Return the (X, Y) coordinate for the center point of the cell that contains the specified text.  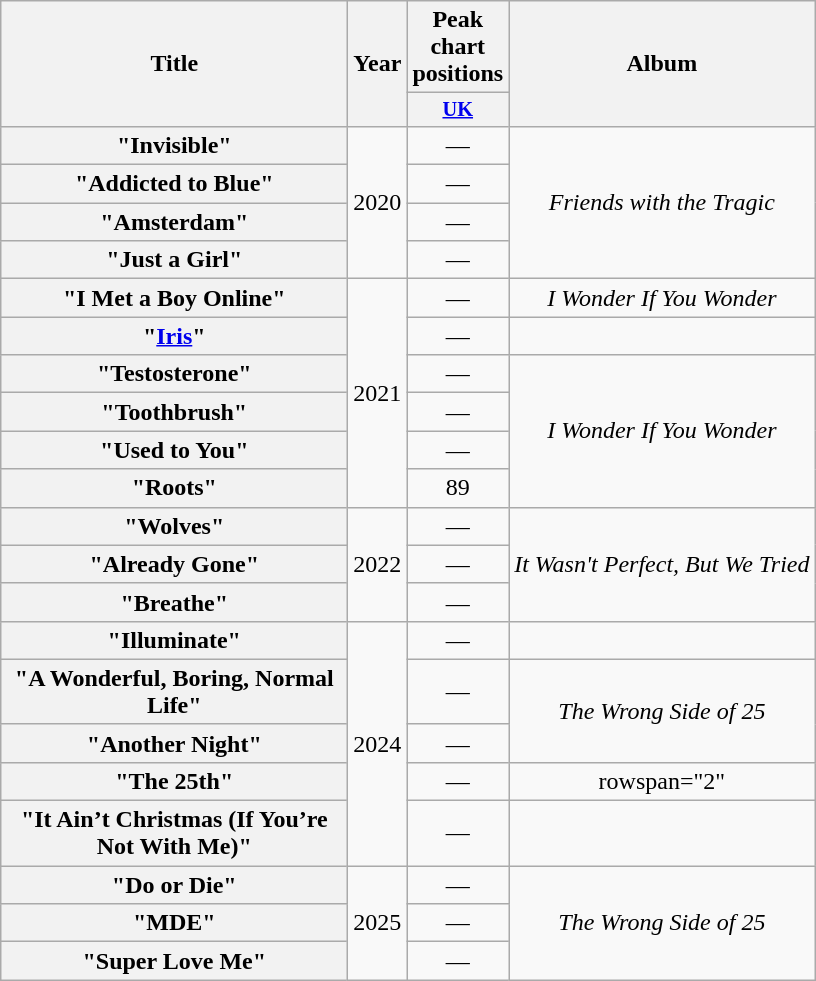
"Testosterone" (174, 374)
"Already Gone" (174, 564)
2025 (378, 923)
"Invisible" (174, 145)
"Toothbrush" (174, 412)
Year (378, 64)
"Iris" (174, 336)
"MDE" (174, 923)
2021 (378, 393)
rowspan="2" (662, 781)
Friends with the Tragic (662, 202)
It Wasn't Perfect, But We Tried (662, 564)
"Another Night" (174, 743)
"Roots" (174, 488)
2022 (378, 564)
"I Met a Boy Online" (174, 298)
Peak chart positions (458, 47)
2020 (378, 202)
"Wolves" (174, 526)
"Addicted to Blue" (174, 184)
2024 (378, 743)
"The 25th" (174, 781)
Album (662, 64)
"Just a Girl" (174, 260)
89 (458, 488)
Title (174, 64)
"Used to You" (174, 450)
"It Ain’t Christmas (If You’re Not With Me)" (174, 834)
"Do or Die" (174, 885)
"Breathe" (174, 602)
"Illuminate" (174, 640)
UK (458, 110)
"A Wonderful, Boring, Normal Life" (174, 692)
"Amsterdam" (174, 222)
"Super Love Me" (174, 961)
